Return the [x, y] coordinate for the center point of the cell that contains the specified text.  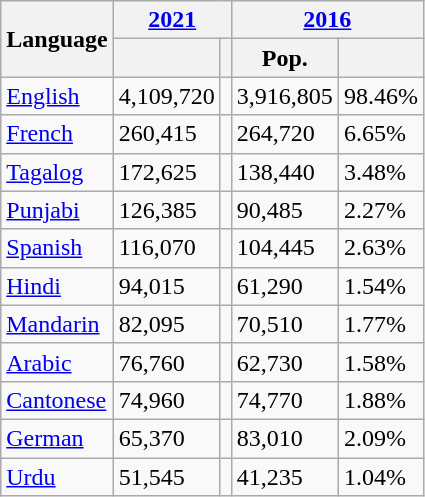
Tagalog [57, 172]
French [57, 134]
82,095 [166, 324]
51,545 [166, 477]
138,440 [284, 172]
2.63% [380, 248]
Punjabi [57, 210]
Arabic [57, 362]
Hindi [57, 286]
70,510 [284, 324]
90,485 [284, 210]
German [57, 438]
1.54% [380, 286]
4,109,720 [166, 96]
2016 [327, 20]
3,916,805 [284, 96]
172,625 [166, 172]
62,730 [284, 362]
2.09% [380, 438]
Language [57, 39]
260,415 [166, 134]
74,770 [284, 400]
2021 [172, 20]
94,015 [166, 286]
1.58% [380, 362]
Urdu [57, 477]
264,720 [284, 134]
1.88% [380, 400]
3.48% [380, 172]
Spanish [57, 248]
41,235 [284, 477]
1.77% [380, 324]
126,385 [166, 210]
Mandarin [57, 324]
6.65% [380, 134]
76,760 [166, 362]
61,290 [284, 286]
65,370 [166, 438]
74,960 [166, 400]
English [57, 96]
2.27% [380, 210]
1.04% [380, 477]
Pop. [284, 58]
104,445 [284, 248]
83,010 [284, 438]
98.46% [380, 96]
116,070 [166, 248]
Cantonese [57, 400]
